For the text-containing cell, return its midpoint in [X, Y] coordinate format. 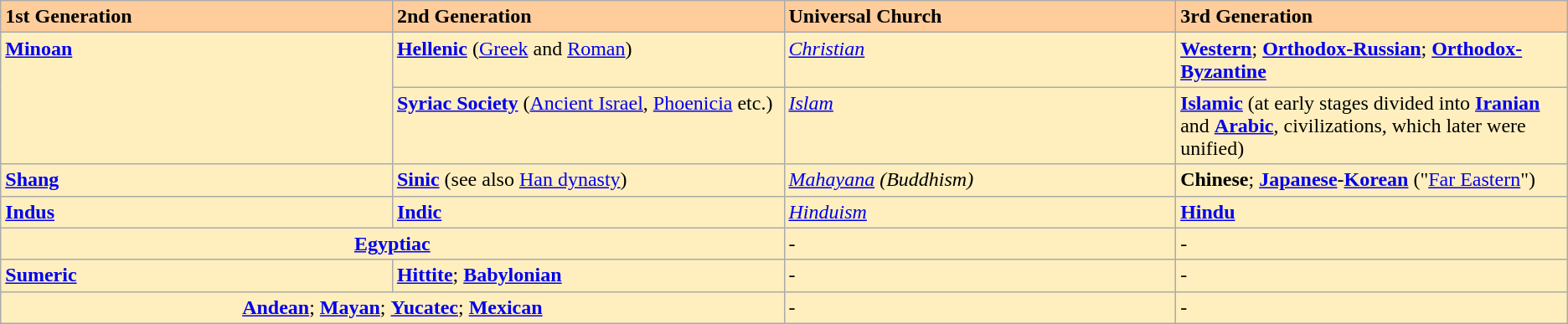
Sumeric [197, 275]
Egyptiac [392, 244]
Western; Orthodox-Russian; Orthodox-Byzantine [1372, 60]
Minoan [197, 99]
Mahayana (Buddhism) [980, 180]
3rd Generation [1372, 17]
Indic [588, 212]
Sinic (see also Han dynasty) [588, 180]
Indus [197, 212]
Syriac Society (Ancient Israel, Phoenicia etc.) [588, 126]
Andean; Mayan; Yucatec; Mexican [392, 307]
1st Generation [197, 17]
Hinduism [980, 212]
Hittite; Babylonian [588, 275]
Shang [197, 180]
Christian [980, 60]
2nd Generation [588, 17]
Hindu [1372, 212]
Chinese; Japanese-Korean ("Far Eastern") [1372, 180]
Islam [980, 126]
Islamic (at early stages divided into Iranian and Arabic, civilizations, which later were unified) [1372, 126]
Hellenic (Greek and Roman) [588, 60]
Universal Church [980, 17]
